Locate the cell with the specified text and output its [X, Y] center coordinate. 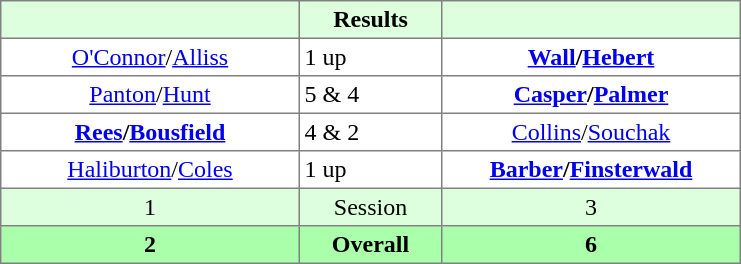
2 [150, 245]
1 [150, 207]
Session [370, 207]
Panton/Hunt [150, 95]
6 [591, 245]
5 & 4 [370, 95]
Results [370, 20]
4 & 2 [370, 132]
O'Connor/Alliss [150, 57]
Haliburton/Coles [150, 170]
Wall/Hebert [591, 57]
Rees/Bousfield [150, 132]
Casper/Palmer [591, 95]
3 [591, 207]
Barber/Finsterwald [591, 170]
Overall [370, 245]
Collins/Souchak [591, 132]
